Provide the (X, Y) coordinate of the cell's center where the given text is located.  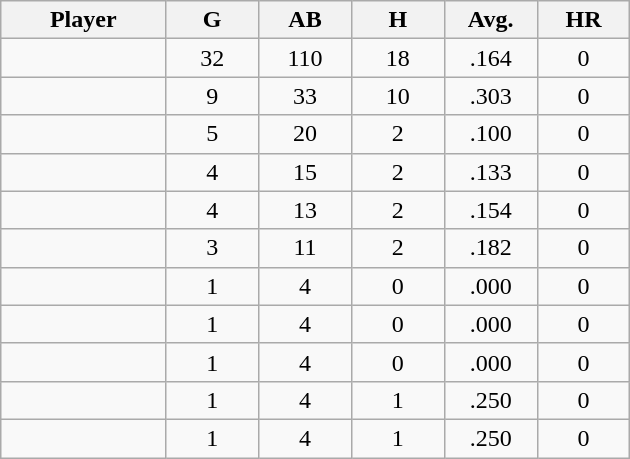
15 (306, 172)
110 (306, 58)
G (212, 20)
11 (306, 248)
H (398, 20)
.164 (490, 58)
.182 (490, 248)
20 (306, 134)
AB (306, 20)
.133 (490, 172)
Player (84, 20)
18 (398, 58)
.154 (490, 210)
32 (212, 58)
9 (212, 96)
5 (212, 134)
10 (398, 96)
Avg. (490, 20)
33 (306, 96)
.303 (490, 96)
.100 (490, 134)
HR (584, 20)
13 (306, 210)
3 (212, 248)
